Determine the [x, y] coordinate at the center of the cell enclosing the given text.  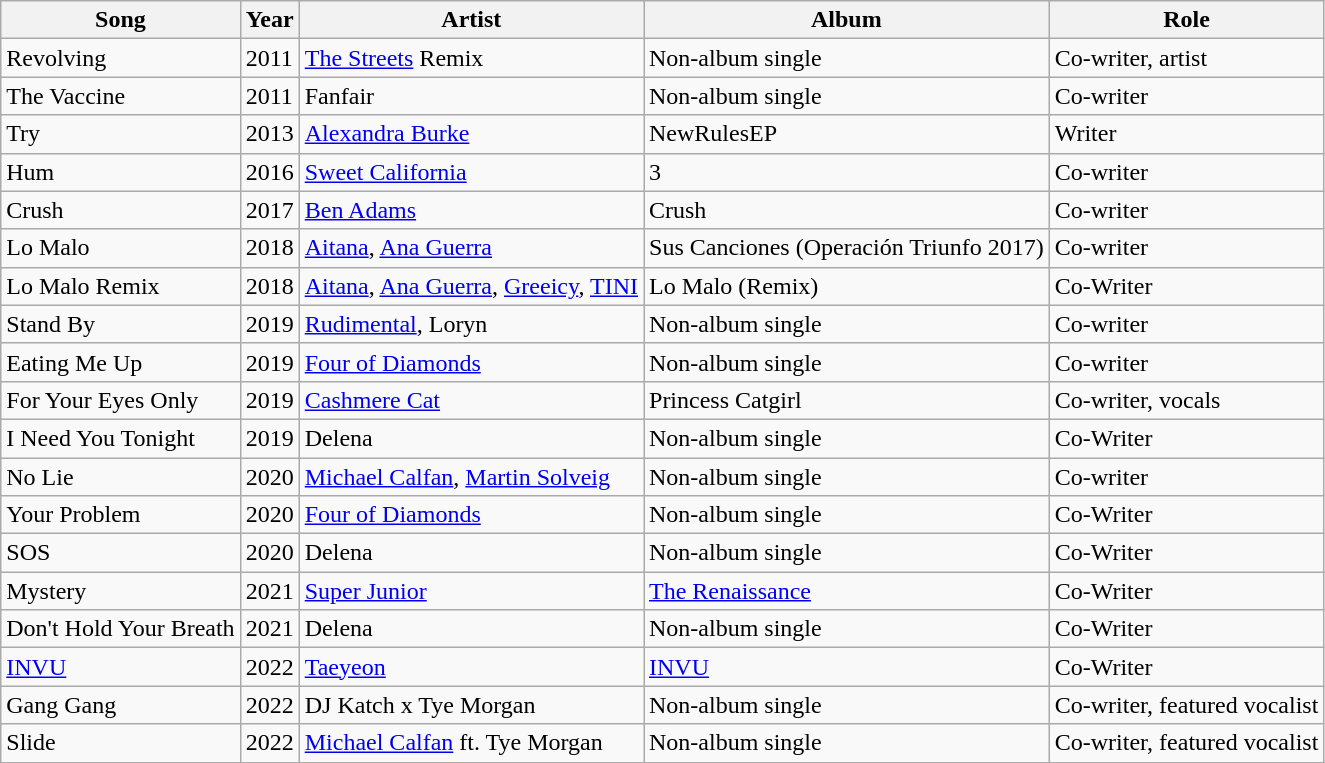
Co-writer, vocals [1186, 400]
The Vaccine [120, 96]
Year [270, 20]
Sweet California [471, 172]
Alexandra Burke [471, 134]
DJ Katch x Tye Morgan [471, 705]
Taeyeon [471, 667]
Fanfair [471, 96]
Stand By [120, 324]
The Streets Remix [471, 58]
I Need You Tonight [120, 438]
3 [847, 172]
Role [1186, 20]
Lo Malo (Remix) [847, 286]
Album [847, 20]
Cashmere Cat [471, 400]
Lo Malo Remix [120, 286]
Aitana, Ana Guerra [471, 248]
Slide [120, 743]
2017 [270, 210]
Try [120, 134]
Lo Malo [120, 248]
Revolving [120, 58]
SOS [120, 553]
Hum [120, 172]
Artist [471, 20]
Your Problem [120, 515]
Don't Hold Your Breath [120, 629]
Writer [1186, 134]
Super Junior [471, 591]
Sus Canciones (Operación Triunfo 2017) [847, 248]
Princess Catgirl [847, 400]
Gang Gang [120, 705]
Michael Calfan ft. Tye Morgan [471, 743]
The Renaissance [847, 591]
No Lie [120, 477]
Mystery [120, 591]
NewRulesEP [847, 134]
Aitana, Ana Guerra, Greeicy, TINI [471, 286]
2013 [270, 134]
2016 [270, 172]
Song [120, 20]
Rudimental, Loryn [471, 324]
Michael Calfan, Martin Solveig [471, 477]
Ben Adams [471, 210]
For Your Eyes Only [120, 400]
Eating Me Up [120, 362]
Co-writer, artist [1186, 58]
